Identify which cell holds the provided text, then report its (X, Y) central coordinate. 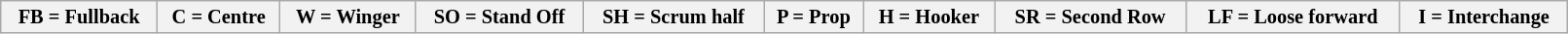
P = Prop (814, 17)
H = Hooker (929, 17)
SR = Second Row (1090, 17)
I = Interchange (1483, 17)
SH = Scrum half (674, 17)
LF = Loose forward (1293, 17)
W = Winger (348, 17)
C = Centre (218, 17)
SO = Stand Off (499, 17)
FB = Fullback (80, 17)
